Capture the cell that displays the provided text and extract its [x, y] central coordinate. 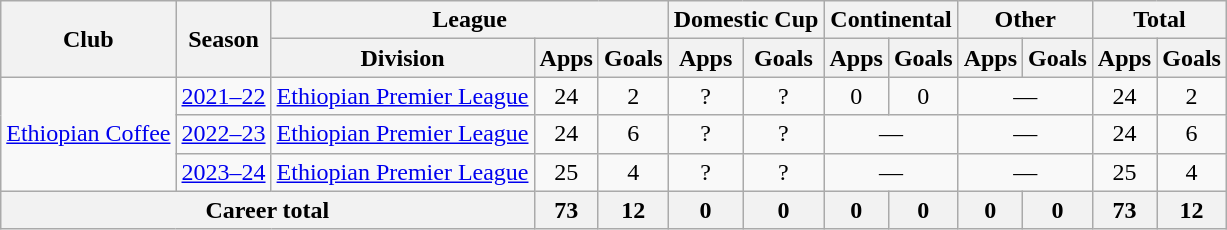
Career total [268, 210]
Ethiopian Coffee [88, 134]
Total [1159, 20]
2023–24 [224, 172]
Continental [891, 20]
Other [1025, 20]
Division [402, 58]
2022–23 [224, 134]
2021–22 [224, 96]
Domestic Cup [746, 20]
League [470, 20]
Season [224, 39]
Club [88, 39]
